Find where the given text appears and provide that cell's center as (X, Y) coordinate. 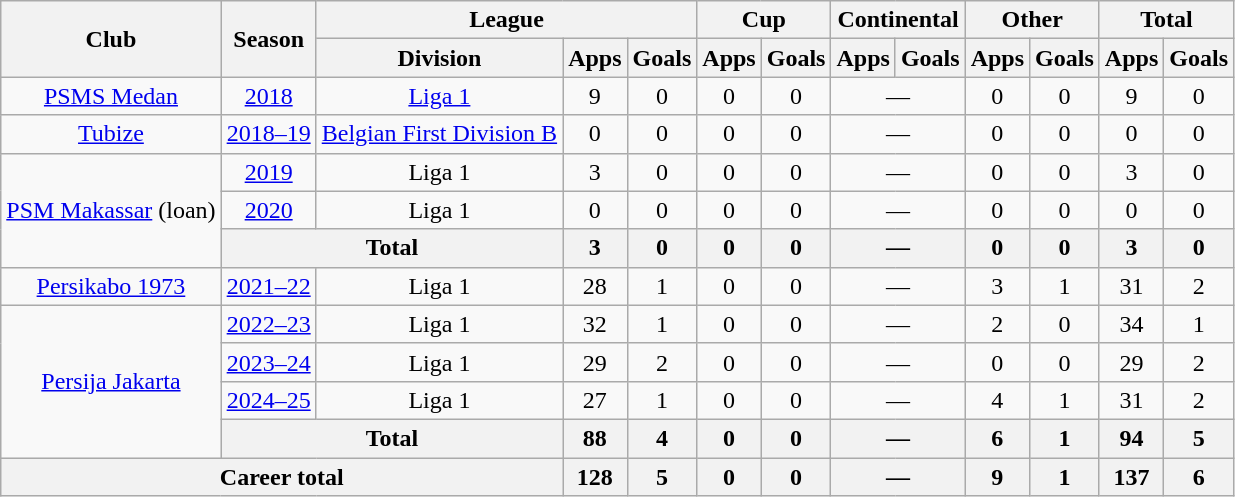
League (506, 20)
Continental (898, 20)
2024–25 (268, 400)
Division (439, 58)
Season (268, 39)
27 (595, 400)
128 (595, 477)
88 (595, 438)
2018–19 (268, 134)
28 (595, 286)
Persija Jakarta (111, 381)
2023–24 (268, 362)
Tubize (111, 134)
34 (1131, 324)
2022–23 (268, 324)
Career total (282, 477)
Persikabo 1973 (111, 286)
2020 (268, 210)
2018 (268, 96)
PSM Makassar (loan) (111, 210)
32 (595, 324)
Club (111, 39)
94 (1131, 438)
2019 (268, 172)
137 (1131, 477)
Other (1032, 20)
2021–22 (268, 286)
PSMS Medan (111, 96)
Belgian First Division B (439, 134)
Cup (764, 20)
